Scan for the cell matching the given text and deliver its (X, Y) coordinate at center. 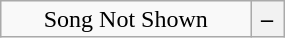
– (268, 20)
Song Not Shown (126, 20)
